Capture the cell that displays the provided text and extract its [X, Y] central coordinate. 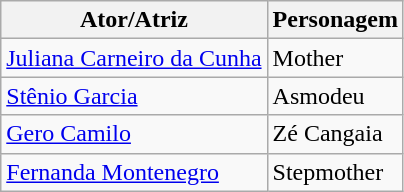
Zé Cangaia [335, 134]
Mother [335, 58]
Stepmother [335, 172]
Asmodeu [335, 96]
Stênio Garcia [134, 96]
Ator/Atriz [134, 20]
Personagem [335, 20]
Fernanda Montenegro [134, 172]
Juliana Carneiro da Cunha [134, 58]
Gero Camilo [134, 134]
